Detect which cell encompasses the target text, then output its [X, Y] center coordinate. 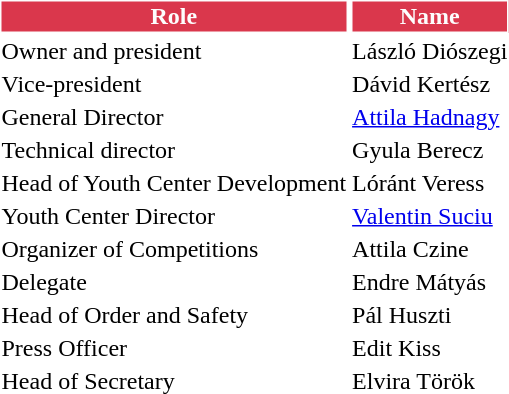
Pál Huszti [430, 315]
Endre Mátyás [430, 282]
Edit Kiss [430, 348]
General Director [174, 117]
Valentin Suciu [430, 216]
Gyula Berecz [430, 150]
Press Officer [174, 348]
Organizer of Competitions [174, 249]
Role [174, 16]
Lóránt Veress [430, 183]
Technical director [174, 150]
Attila Czine [430, 249]
Vice-president [174, 84]
Youth Center Director [174, 216]
Dávid Kertész [430, 84]
Owner and president [174, 51]
Head of Order and Safety [174, 315]
Delegate [174, 282]
Name [430, 16]
Head of Youth Center Development [174, 183]
László Diószegi [430, 51]
Attila Hadnagy [430, 117]
